Scan for the cell matching the given text and deliver its (X, Y) coordinate at center. 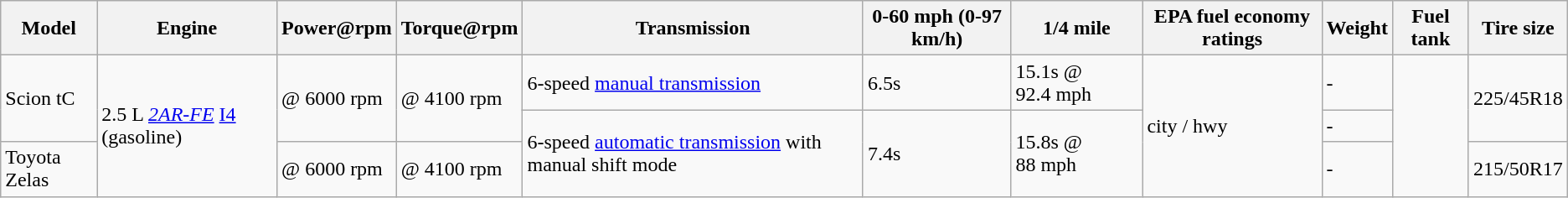
15.1s @ 92.4 mph (1077, 82)
6-speed manual transmission (693, 82)
Fuel tank (1431, 29)
6.5s (936, 82)
15.8s @ 88 mph (1077, 153)
6-speed automatic transmission with manual shift mode (693, 153)
215/50R17 (1518, 169)
Weight (1357, 29)
Engine (188, 29)
2.5 L 2AR-FE I4 (gasoline) (188, 126)
EPA fuel economy ratings (1232, 29)
0-60 mph (0-97 km/h) (936, 29)
Toyota Zelas (49, 169)
city / hwy (1232, 126)
Tire size (1518, 29)
Power@rpm (337, 29)
1/4 mile (1077, 29)
Model (49, 29)
Torque@rpm (459, 29)
Scion tC (49, 99)
225/45R18 (1518, 99)
7.4s (936, 153)
Transmission (693, 29)
